Find where the given text appears and provide that cell's center as [x, y] coordinate. 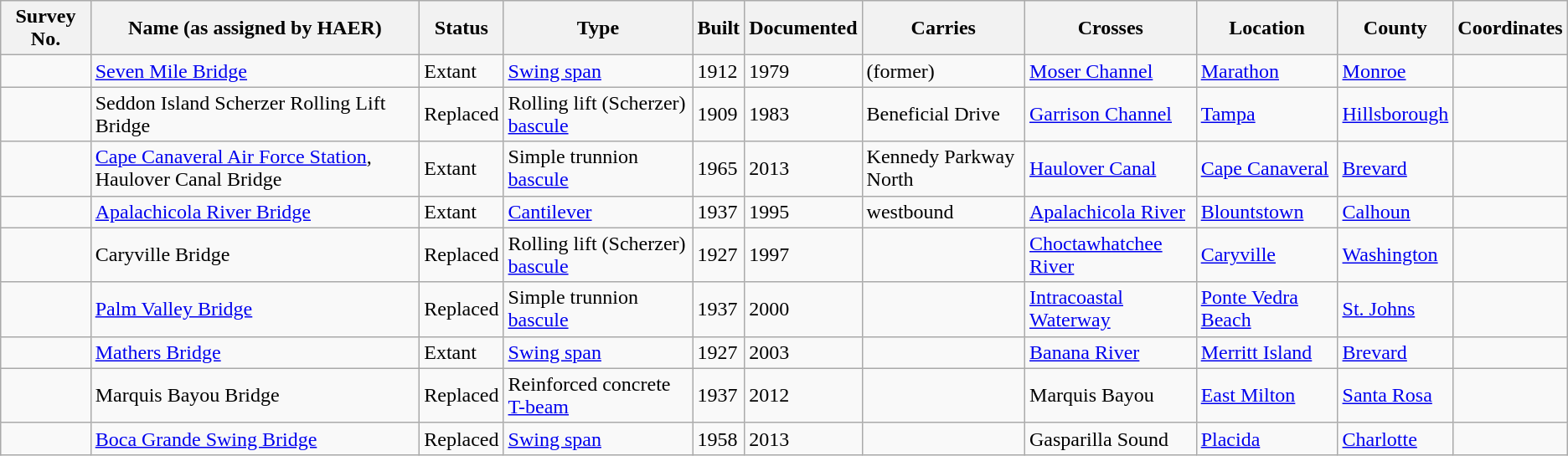
1958 [719, 438]
Washington [1395, 254]
1979 [803, 71]
Gasparilla Sound [1111, 438]
Apalachicola River [1111, 212]
Banana River [1111, 352]
2003 [803, 352]
1995 [803, 212]
1909 [719, 114]
Cape Canaveral [1266, 169]
Haulover Canal [1111, 169]
1983 [803, 114]
1965 [719, 169]
Caryville [1266, 254]
Marquis Bayou Bridge [255, 395]
Moser Channel [1111, 71]
Status [462, 28]
Seddon Island Scherzer Rolling Lift Bridge [255, 114]
County [1395, 28]
Boca Grande Swing Bridge [255, 438]
Marquis Bayou [1111, 395]
Tampa [1266, 114]
Apalachicola River Bridge [255, 212]
Monroe [1395, 71]
Choctawhatchee River [1111, 254]
St. Johns [1395, 310]
Cape Canaveral Air Force Station, Haulover Canal Bridge [255, 169]
2000 [803, 310]
Seven Mile Bridge [255, 71]
Charlotte [1395, 438]
Reinforced concrete T-beam [598, 395]
Cantilever [598, 212]
Location [1266, 28]
Coordinates [1510, 28]
Survey No. [45, 28]
Intracoastal Waterway [1111, 310]
Name (as assigned by HAER) [255, 28]
1997 [803, 254]
Santa Rosa [1395, 395]
East Milton [1266, 395]
Mathers Bridge [255, 352]
Blountstown [1266, 212]
Palm Valley Bridge [255, 310]
Hillsborough [1395, 114]
Placida [1266, 438]
1912 [719, 71]
Caryville Bridge [255, 254]
Kennedy Parkway North [943, 169]
Carries [943, 28]
Crosses [1111, 28]
Merritt Island [1266, 352]
Type [598, 28]
Beneficial Drive [943, 114]
Ponte Vedra Beach [1266, 310]
(former) [943, 71]
Built [719, 28]
Garrison Channel [1111, 114]
Documented [803, 28]
westbound [943, 212]
Marathon [1266, 71]
Calhoun [1395, 212]
2012 [803, 395]
